Scan for the cell matching the given text and deliver its [X, Y] coordinate at center. 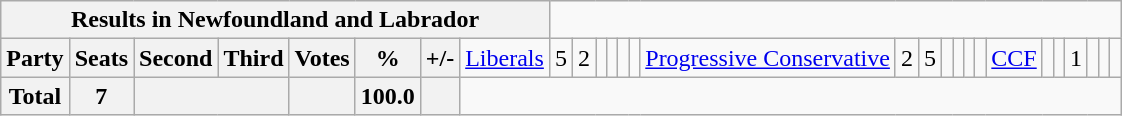
Third [254, 58]
Total [35, 96]
+/- [440, 58]
CCF [1014, 58]
% [388, 58]
Results in Newfoundland and Labrador [276, 20]
Party [35, 58]
Seats [101, 58]
7 [101, 96]
100.0 [388, 96]
Second [176, 58]
Progressive Conservative [768, 58]
1 [1076, 58]
Liberals [505, 58]
Votes [322, 58]
